Determine the (x, y) coordinate at the center of the cell enclosing the given text.  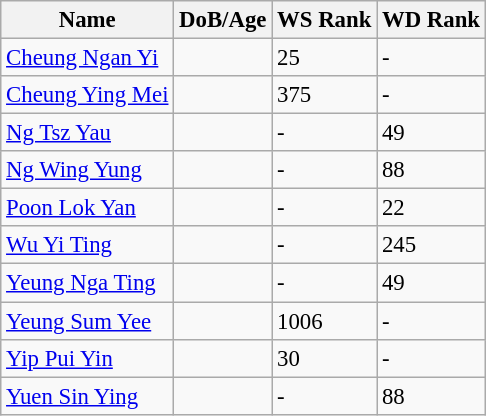
WS Rank (324, 20)
30 (324, 358)
Cheung Ngan Yi (88, 58)
Yip Pui Yin (88, 358)
Name (88, 20)
DoB/Age (223, 20)
Poon Lok Yan (88, 208)
Wu Yi Ting (88, 245)
22 (432, 208)
Cheung Ying Mei (88, 95)
245 (432, 245)
1006 (324, 321)
375 (324, 95)
25 (324, 58)
Yuen Sin Ying (88, 396)
Yeung Sum Yee (88, 321)
Ng Tsz Yau (88, 133)
WD Rank (432, 20)
Yeung Nga Ting (88, 283)
Ng Wing Yung (88, 170)
